Locate the cell with the specified text and output its (x, y) center coordinate. 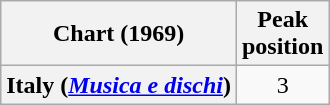
Peakposition (282, 34)
3 (282, 85)
Chart (1969) (119, 34)
Italy (Musica e dischi) (119, 85)
